Pinpoint the cell where the given text exists, returning its (X, Y) midpoint coordinate. 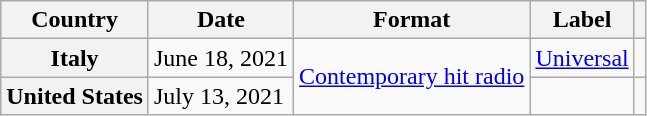
Date (220, 20)
Country (75, 20)
Format (412, 20)
July 13, 2021 (220, 96)
June 18, 2021 (220, 58)
United States (75, 96)
Label (582, 20)
Universal (582, 58)
Contemporary hit radio (412, 77)
Italy (75, 58)
